Scan for the cell matching the given text and deliver its [X, Y] coordinate at center. 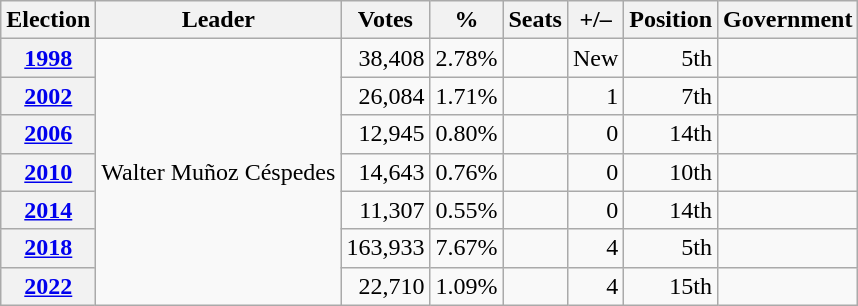
1.71% [466, 96]
Walter Muñoz Céspedes [218, 172]
163,933 [386, 248]
Seats [535, 20]
2006 [48, 134]
12,945 [386, 134]
Position [671, 20]
+/– [595, 20]
0.80% [466, 134]
11,307 [386, 210]
Leader [218, 20]
2014 [48, 210]
New [595, 58]
7.67% [466, 248]
2018 [48, 248]
0.76% [466, 172]
15th [671, 286]
1 [595, 96]
7th [671, 96]
38,408 [386, 58]
1.09% [466, 286]
Votes [386, 20]
2010 [48, 172]
2022 [48, 286]
Election [48, 20]
0.55% [466, 210]
2.78% [466, 58]
14,643 [386, 172]
22,710 [386, 286]
% [466, 20]
1998 [48, 58]
10th [671, 172]
2002 [48, 96]
26,084 [386, 96]
Government [788, 20]
